Locate the cell with the specified text and output its (X, Y) center coordinate. 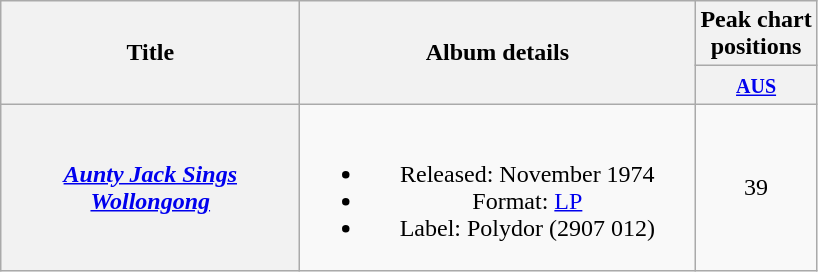
AUS (756, 85)
39 (756, 188)
Album details (498, 52)
Peak chartpositions (756, 34)
Released: November 1974Format: LPLabel: Polydor (2907 012) (498, 188)
Title (150, 52)
Aunty Jack Sings Wollongong (150, 188)
